Identify which cell holds the provided text, then report its [x, y] central coordinate. 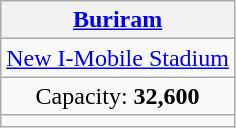
Capacity: 32,600 [118, 96]
Buriram [118, 20]
New I-Mobile Stadium [118, 58]
